Pinpoint the cell where the given text exists, returning its [x, y] midpoint coordinate. 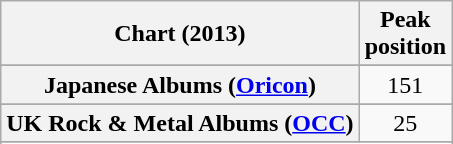
151 [405, 85]
25 [405, 123]
Japanese Albums (Oricon) [180, 85]
UK Rock & Metal Albums (OCC) [180, 123]
Chart (2013) [180, 34]
Peakposition [405, 34]
